From the cell containing the given text, extract its center point as (X, Y) coordinate. 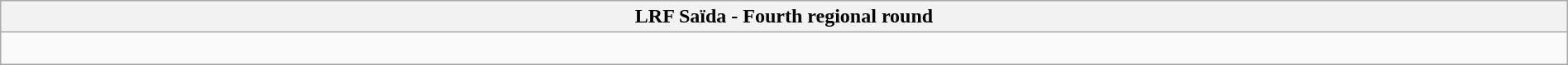
LRF Saïda - Fourth regional round (784, 17)
